Provide the [X, Y] coordinate of the cell's center where the given text is located.  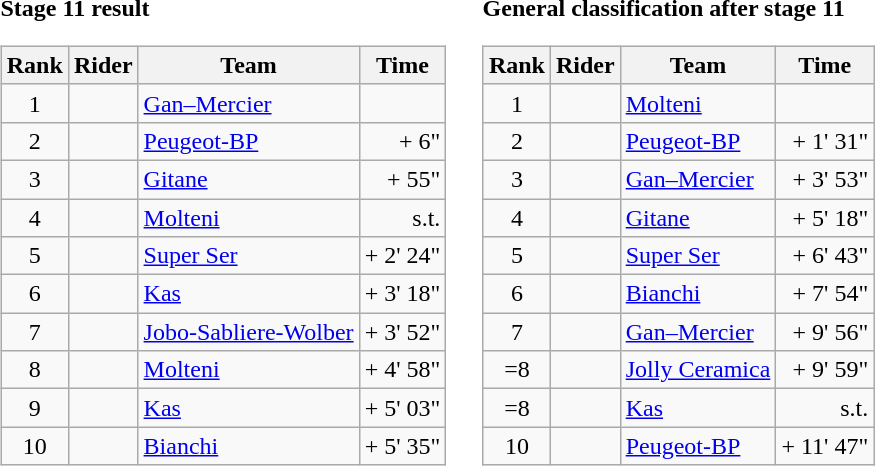
+ 2' 24" [402, 256]
+ 5' 35" [402, 446]
Jobo-Sabliere-Wolber [248, 332]
+ 5' 03" [402, 408]
+ 3' 18" [402, 294]
9 [34, 408]
+ 3' 52" [402, 332]
Jolly Ceramica [698, 370]
+ 9' 56" [825, 332]
+ 7' 54" [825, 294]
+ 4' 58" [402, 370]
+ 6" [402, 141]
+ 1' 31" [825, 141]
+ 9' 59" [825, 370]
+ 3' 53" [825, 179]
+ 55" [402, 179]
+ 5' 18" [825, 217]
+ 11' 47" [825, 446]
+ 6' 43" [825, 256]
8 [34, 370]
